Detect which cell encompasses the target text, then output its (x, y) center coordinate. 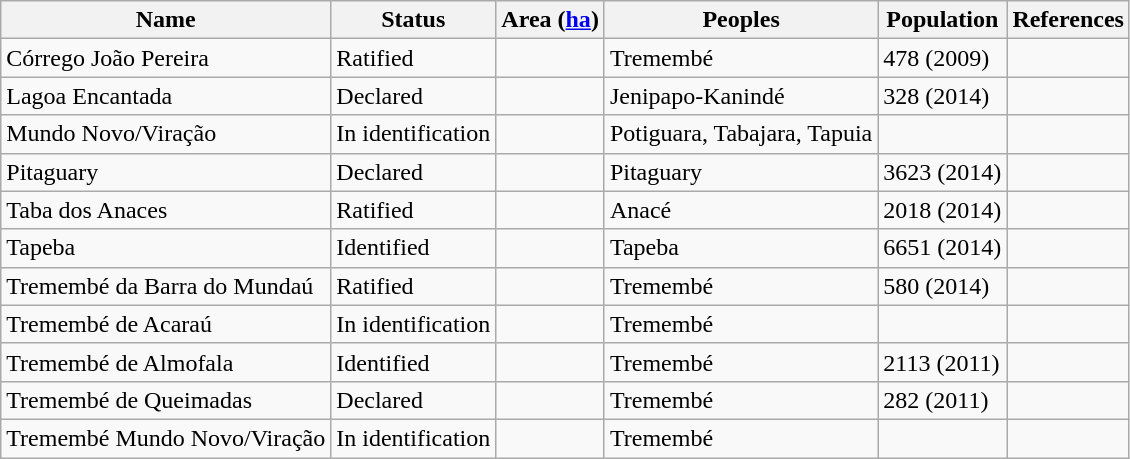
Potiguara, Tabajara, Tapuia (740, 134)
Córrego João Pereira (166, 58)
478 (2009) (942, 58)
580 (2014) (942, 286)
3623 (2014) (942, 172)
References (1068, 20)
Tremembé de Almofala (166, 362)
Jenipapo-Kanindé (740, 96)
Peoples (740, 20)
2018 (2014) (942, 210)
328 (2014) (942, 96)
6651 (2014) (942, 248)
Taba dos Anaces (166, 210)
Tremembé de Queimadas (166, 400)
Lagoa Encantada (166, 96)
Mundo Novo/Viração (166, 134)
Tremembé Mundo Novo/Viração (166, 438)
Status (414, 20)
Name (166, 20)
Anacé (740, 210)
2113 (2011) (942, 362)
Tremembé de Acaraú (166, 324)
282 (2011) (942, 400)
Area (ha) (550, 20)
Tremembé da Barra do Mundaú (166, 286)
Population (942, 20)
